Search for the cell housing the specified text and yield its [X, Y] center coordinate. 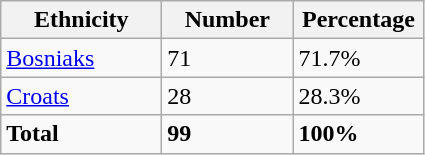
Number [228, 20]
100% [358, 134]
Bosniaks [82, 58]
71 [228, 58]
71.7% [358, 58]
28 [228, 96]
28.3% [358, 96]
99 [228, 134]
Croats [82, 96]
Total [82, 134]
Ethnicity [82, 20]
Percentage [358, 20]
